Search for the cell housing the specified text and yield its (X, Y) center coordinate. 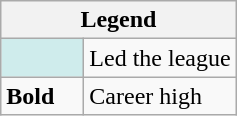
Led the league (160, 58)
Bold (42, 96)
Legend (118, 20)
Career high (160, 96)
